Provide the (X, Y) coordinate of the cell's center where the given text is located.  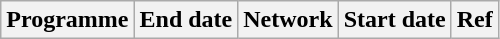
Start date (394, 20)
Programme (68, 20)
Network (288, 20)
Ref (474, 20)
End date (186, 20)
